Identify which cell holds the provided text, then report its [x, y] central coordinate. 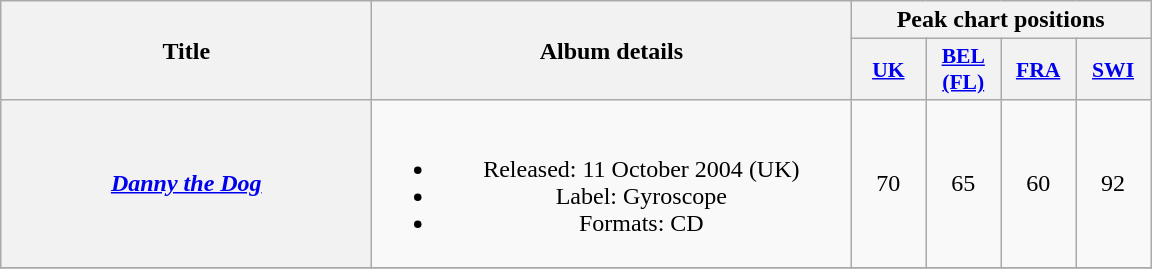
92 [1114, 184]
Peak chart positions [1001, 20]
UK [888, 70]
60 [1038, 184]
Title [186, 50]
SWI [1114, 70]
Danny the Dog [186, 184]
BEL(FL) [964, 70]
Album details [612, 50]
FRA [1038, 70]
Released: 11 October 2004 (UK)Label: GyroscopeFormats: CD [612, 184]
70 [888, 184]
65 [964, 184]
